Return the [X, Y] coordinate for the center point of the cell that contains the specified text.  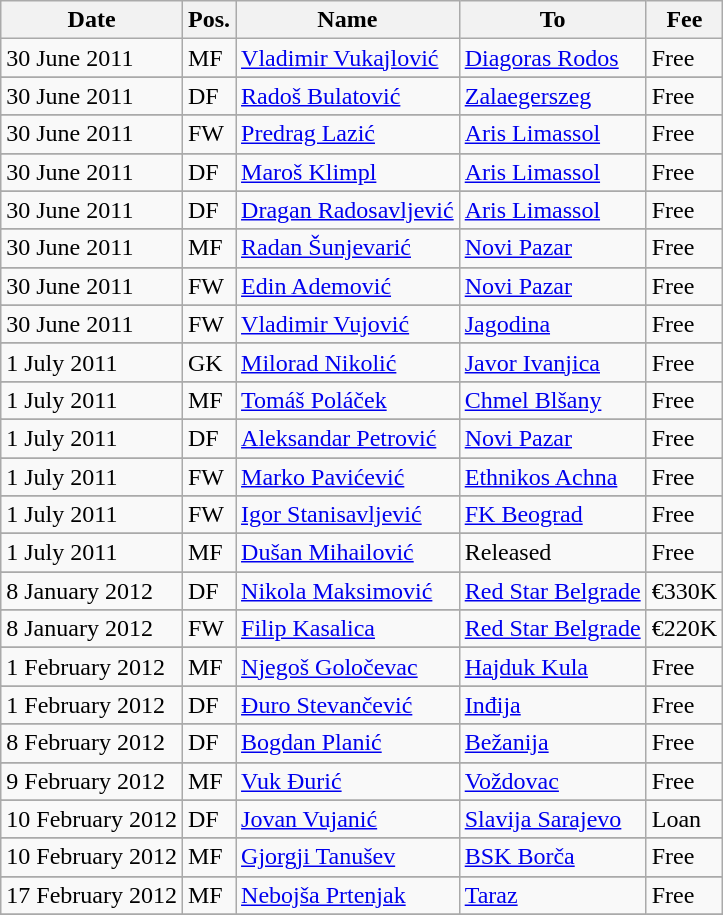
9 February 2012 [92, 781]
Dušan Mihailović [348, 553]
Bogdan Planić [348, 743]
17 February 2012 [92, 895]
Ethnikos Achna [552, 477]
Hajduk Kula [552, 667]
Pos. [208, 20]
Released [552, 553]
Gjorgji Tanušev [348, 857]
Nebojša Prtenjak [348, 895]
Jovan Vujanić [348, 819]
Zalaegerszeg [552, 96]
Tomáš Poláček [348, 400]
Nikola Maksimović [348, 591]
8 February 2012 [92, 743]
Đuro Stevančević [348, 705]
Filip Kasalica [348, 629]
Taraz [552, 895]
Maroš Klimpl [348, 172]
Milorad Nikolić [348, 362]
Edin Ademović [348, 286]
Date [92, 20]
BSK Borča [552, 857]
Predrag Lazić [348, 134]
Slavija Sarajevo [552, 819]
€330K [684, 591]
To [552, 20]
Vuk Đurić [348, 781]
Njegoš Goločevac [348, 667]
Voždovac [552, 781]
Bežanija [552, 743]
Diagoras Rodos [552, 58]
Loan [684, 819]
Chmel Blšany [552, 400]
GK [208, 362]
Name [348, 20]
Radan Šunjevarić [348, 248]
FK Beograd [552, 515]
Jagodina [552, 324]
Aleksandar Petrović [348, 438]
€220K [684, 629]
Marko Pavićević [348, 477]
Vladimir Vukajlović [348, 58]
Radoš Bulatović [348, 96]
Dragan Radosavljević [348, 210]
Inđija [552, 705]
Vladimir Vujović [348, 324]
Igor Stanisavljević [348, 515]
Fee [684, 20]
Javor Ivanjica [552, 362]
